Detect which cell encompasses the target text, then output its [X, Y] center coordinate. 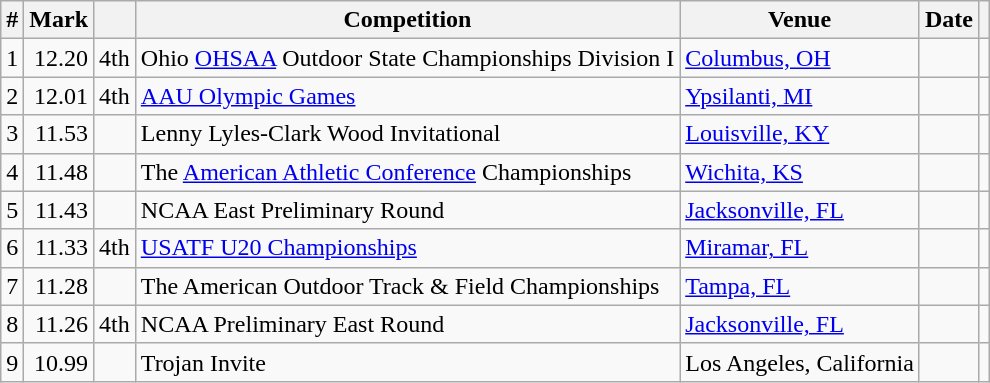
Competition [407, 20]
10.99 [59, 362]
Lenny Lyles-Clark Wood Invitational [407, 134]
12.01 [59, 96]
AAU Olympic Games [407, 96]
Ypsilanti, MI [800, 96]
NCAA Preliminary East Round [407, 324]
3 [12, 134]
11.43 [59, 210]
Mark [59, 20]
12.20 [59, 58]
5 [12, 210]
Louisville, KY [800, 134]
The American Athletic Conference Championships [407, 172]
8 [12, 324]
11.48 [59, 172]
4 [12, 172]
1 [12, 58]
Trojan Invite [407, 362]
Columbus, OH [800, 58]
USATF U20 Championships [407, 248]
6 [12, 248]
11.53 [59, 134]
11.26 [59, 324]
9 [12, 362]
7 [12, 286]
Los Angeles, California [800, 362]
11.28 [59, 286]
Date [948, 20]
2 [12, 96]
11.33 [59, 248]
NCAA East Preliminary Round [407, 210]
# [12, 20]
The American Outdoor Track & Field Championships [407, 286]
Tampa, FL [800, 286]
Ohio OHSAA Outdoor State Championships Division I [407, 58]
Venue [800, 20]
Miramar, FL [800, 248]
Wichita, KS [800, 172]
